Extract the [X, Y] coordinate from the center of the cell holding the provided text.  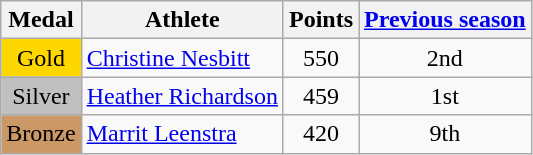
Athlete [182, 20]
1st [446, 96]
Previous season [446, 20]
Christine Nesbitt [182, 58]
Heather Richardson [182, 96]
Marrit Leenstra [182, 134]
Medal [41, 20]
420 [320, 134]
Silver [41, 96]
Points [320, 20]
459 [320, 96]
550 [320, 58]
Bronze [41, 134]
Gold [41, 58]
2nd [446, 58]
9th [446, 134]
